Return the [x, y] coordinate for the center point of the cell that contains the specified text.  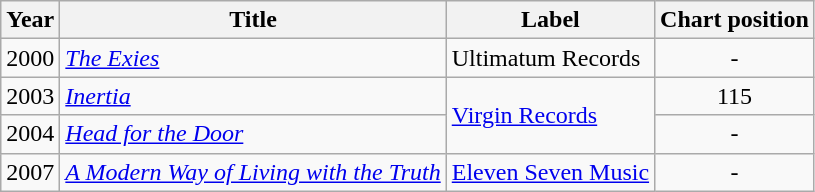
Virgin Records [550, 115]
Ultimatum Records [550, 58]
2003 [30, 96]
Label [550, 20]
2007 [30, 172]
A Modern Way of Living with the Truth [253, 172]
Eleven Seven Music [550, 172]
2004 [30, 134]
2000 [30, 58]
Inertia [253, 96]
The Exies [253, 58]
Title [253, 20]
115 [735, 96]
Chart position [735, 20]
Year [30, 20]
Head for the Door [253, 134]
